Pinpoint the cell where the given text exists, returning its (x, y) midpoint coordinate. 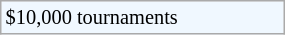
$10,000 tournaments (142, 17)
